From the cell containing the given text, extract its center point as [x, y] coordinate. 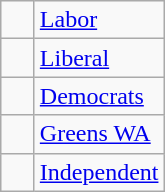
Greens WA [99, 134]
Democrats [99, 96]
Independent [99, 172]
Labor [99, 20]
Liberal [99, 58]
